From the cell containing the given text, extract its center point as (x, y) coordinate. 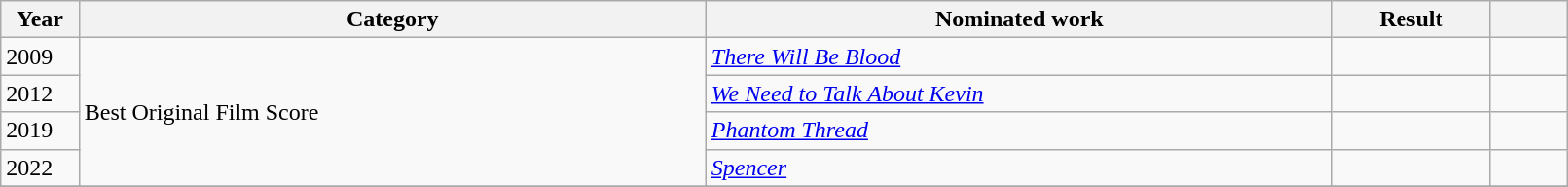
Year (40, 19)
There Will Be Blood (1019, 56)
Best Original Film Score (392, 112)
2019 (40, 131)
2022 (40, 168)
Category (392, 19)
Nominated work (1019, 19)
2009 (40, 56)
Phantom Thread (1019, 131)
We Need to Talk About Kevin (1019, 93)
Spencer (1019, 168)
2012 (40, 93)
Result (1411, 19)
